Locate the cell with the specified text and output its [X, Y] center coordinate. 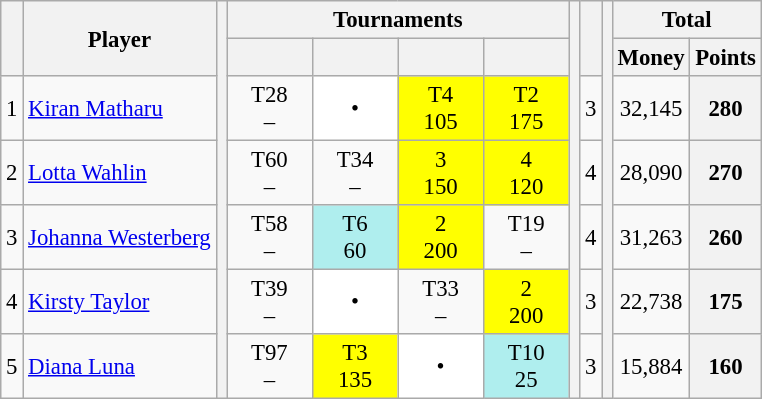
175 [726, 302]
T97– [270, 366]
32,145 [651, 108]
T1025 [526, 366]
3150 [441, 174]
22,738 [651, 302]
T660 [355, 238]
Lotta Wahlin [120, 174]
T2175 [526, 108]
Diana Luna [120, 366]
5 [12, 366]
Tournaments [398, 20]
Johanna Westerberg [120, 238]
280 [726, 108]
T34– [355, 174]
T58– [270, 238]
4120 [526, 174]
T19– [526, 238]
1 [12, 108]
Player [120, 38]
160 [726, 366]
2 [12, 174]
Kiran Matharu [120, 108]
T3135 [355, 366]
Points [726, 58]
31,263 [651, 238]
T28– [270, 108]
Kirsty Taylor [120, 302]
Total [686, 20]
T4105 [441, 108]
15,884 [651, 366]
Money [651, 58]
T39– [270, 302]
T33– [441, 302]
260 [726, 238]
270 [726, 174]
28,090 [651, 174]
T60– [270, 174]
